For the text-containing cell, return its midpoint in [X, Y] coordinate format. 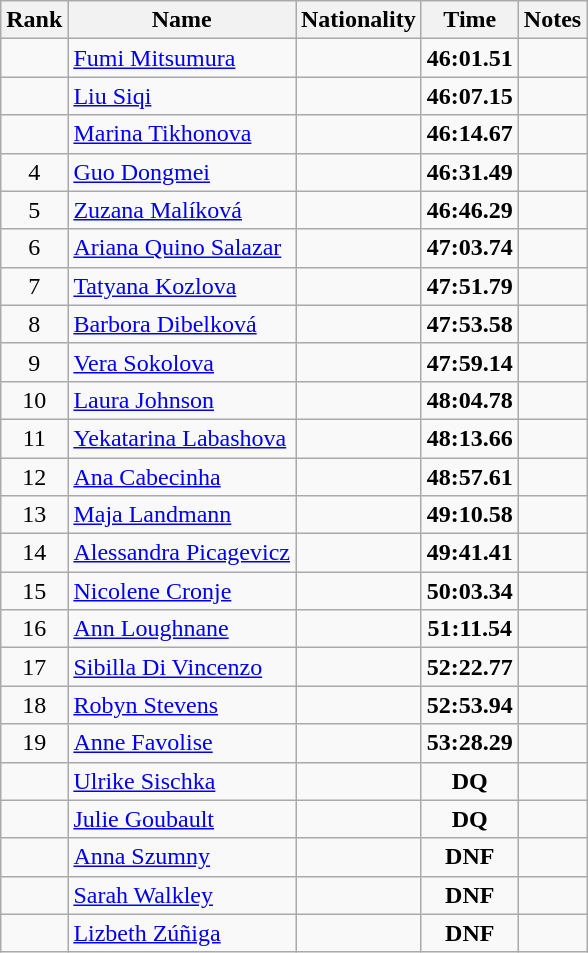
49:10.58 [470, 515]
52:22.77 [470, 667]
Fumi Mitsumura [182, 58]
Vera Sokolova [182, 362]
8 [34, 324]
Ulrike Sischka [182, 781]
Ariana Quino Salazar [182, 248]
Liu Siqi [182, 96]
46:14.67 [470, 134]
18 [34, 705]
48:57.61 [470, 477]
Laura Johnson [182, 400]
48:04.78 [470, 400]
Alessandra Picagevicz [182, 553]
14 [34, 553]
47:03.74 [470, 248]
4 [34, 172]
Ann Loughnane [182, 629]
Anne Favolise [182, 743]
Guo Dongmei [182, 172]
47:59.14 [470, 362]
Nationality [359, 20]
Sibilla Di Vincenzo [182, 667]
Robyn Stevens [182, 705]
48:13.66 [470, 438]
46:01.51 [470, 58]
Name [182, 20]
17 [34, 667]
Sarah Walkley [182, 895]
Nicolene Cronje [182, 591]
Anna Szumny [182, 857]
9 [34, 362]
5 [34, 210]
46:31.49 [470, 172]
Time [470, 20]
46:07.15 [470, 96]
Lizbeth Zúñiga [182, 933]
Julie Goubault [182, 819]
49:41.41 [470, 553]
Rank [34, 20]
47:51.79 [470, 286]
7 [34, 286]
Zuzana Malíková [182, 210]
51:11.54 [470, 629]
10 [34, 400]
16 [34, 629]
53:28.29 [470, 743]
12 [34, 477]
47:53.58 [470, 324]
Marina Tikhonova [182, 134]
Maja Landmann [182, 515]
6 [34, 248]
11 [34, 438]
15 [34, 591]
13 [34, 515]
50:03.34 [470, 591]
Notes [552, 20]
52:53.94 [470, 705]
19 [34, 743]
Yekatarina Labashova [182, 438]
Barbora Dibelková [182, 324]
Ana Cabecinha [182, 477]
Tatyana Kozlova [182, 286]
46:46.29 [470, 210]
